For the text-containing cell, return its midpoint in (X, Y) coordinate format. 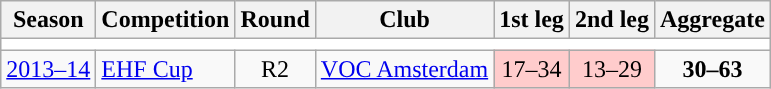
17–34 (532, 69)
Competition (166, 20)
EHF Cup (166, 69)
2nd leg (612, 20)
Round (275, 20)
Club (404, 20)
30–63 (712, 69)
13–29 (612, 69)
R2 (275, 69)
Season (48, 20)
Aggregate (712, 20)
2013–14 (48, 69)
1st leg (532, 20)
VOC Amsterdam (404, 69)
